Scan for the cell matching the given text and deliver its [x, y] coordinate at center. 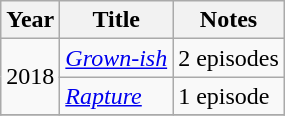
Year [30, 20]
Grown-ish [116, 58]
1 episode [229, 96]
2 episodes [229, 58]
2018 [30, 77]
Title [116, 20]
Rapture [116, 96]
Notes [229, 20]
